Pinpoint the cell where the given text exists, returning its (x, y) midpoint coordinate. 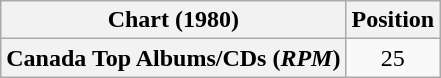
Position (393, 20)
Chart (1980) (174, 20)
25 (393, 58)
Canada Top Albums/CDs (RPM) (174, 58)
